Detect which cell encompasses the target text, then output its (x, y) center coordinate. 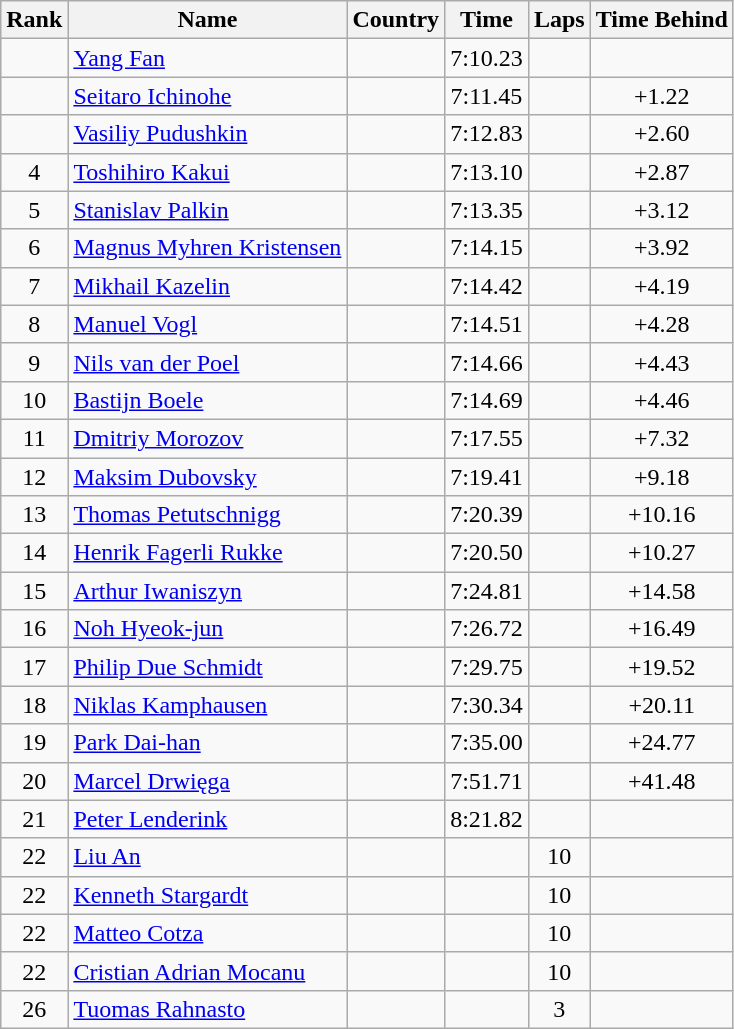
+4.19 (662, 286)
+20.11 (662, 705)
19 (34, 743)
+41.48 (662, 781)
Niklas Kamphausen (208, 705)
7:29.75 (487, 667)
4 (34, 172)
+9.18 (662, 477)
7:12.83 (487, 134)
26 (34, 1009)
Arthur Iwaniszyn (208, 591)
8 (34, 324)
+10.16 (662, 515)
20 (34, 781)
Laps (559, 20)
Country (396, 20)
Manuel Vogl (208, 324)
15 (34, 591)
7:20.50 (487, 553)
7:51.71 (487, 781)
+24.77 (662, 743)
6 (34, 248)
12 (34, 477)
11 (34, 438)
+10.27 (662, 553)
Thomas Petutschnigg (208, 515)
17 (34, 667)
7 (34, 286)
Yang Fan (208, 58)
Rank (34, 20)
Cristian Adrian Mocanu (208, 971)
Noh Hyeok-jun (208, 629)
7:14.42 (487, 286)
Park Dai-han (208, 743)
+3.92 (662, 248)
+16.49 (662, 629)
7:17.55 (487, 438)
Marcel Drwięga (208, 781)
+1.22 (662, 96)
7:13.10 (487, 172)
Vasiliy Pudushkin (208, 134)
Seitaro Ichinohe (208, 96)
+19.52 (662, 667)
13 (34, 515)
21 (34, 819)
Nils van der Poel (208, 362)
Mikhail Kazelin (208, 286)
Toshihiro Kakui (208, 172)
14 (34, 553)
16 (34, 629)
7:24.81 (487, 591)
7:11.45 (487, 96)
+4.28 (662, 324)
+3.12 (662, 210)
+7.32 (662, 438)
Henrik Fagerli Rukke (208, 553)
18 (34, 705)
7:10.23 (487, 58)
+4.43 (662, 362)
Liu An (208, 857)
Philip Due Schmidt (208, 667)
+14.58 (662, 591)
+4.46 (662, 400)
7:14.51 (487, 324)
7:13.35 (487, 210)
7:19.41 (487, 477)
Maksim Dubovsky (208, 477)
3 (559, 1009)
+2.60 (662, 134)
Time Behind (662, 20)
Bastijn Boele (208, 400)
7:30.34 (487, 705)
7:14.66 (487, 362)
7:35.00 (487, 743)
7:14.69 (487, 400)
Stanislav Palkin (208, 210)
7:14.15 (487, 248)
7:20.39 (487, 515)
+2.87 (662, 172)
Dmitriy Morozov (208, 438)
Magnus Myhren Kristensen (208, 248)
Peter Lenderink (208, 819)
9 (34, 362)
Time (487, 20)
Kenneth Stargardt (208, 895)
8:21.82 (487, 819)
Tuomas Rahnasto (208, 1009)
5 (34, 210)
7:26.72 (487, 629)
Name (208, 20)
Matteo Cotza (208, 933)
